Capture the cell that displays the provided text and extract its (X, Y) central coordinate. 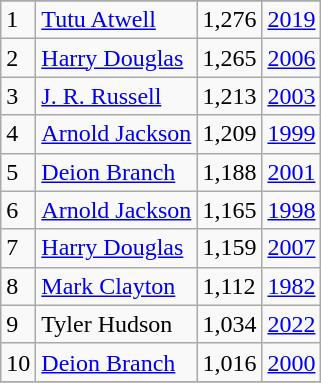
10 (18, 362)
1,159 (230, 248)
8 (18, 286)
7 (18, 248)
Mark Clayton (116, 286)
2001 (292, 172)
2019 (292, 20)
6 (18, 210)
1982 (292, 286)
J. R. Russell (116, 96)
2007 (292, 248)
Tutu Atwell (116, 20)
1,016 (230, 362)
1,112 (230, 286)
1,188 (230, 172)
1,276 (230, 20)
2 (18, 58)
9 (18, 324)
4 (18, 134)
1998 (292, 210)
2003 (292, 96)
2006 (292, 58)
1,034 (230, 324)
2000 (292, 362)
1,265 (230, 58)
1,213 (230, 96)
1,165 (230, 210)
1,209 (230, 134)
1999 (292, 134)
Tyler Hudson (116, 324)
3 (18, 96)
1 (18, 20)
2022 (292, 324)
5 (18, 172)
